Capture the cell that displays the provided text and extract its (x, y) central coordinate. 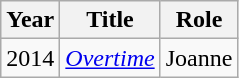
Overtime (110, 58)
Year (30, 20)
Joanne (199, 58)
Role (199, 20)
2014 (30, 58)
Title (110, 20)
